Extract the [x, y] coordinate from the center of the cell holding the provided text.  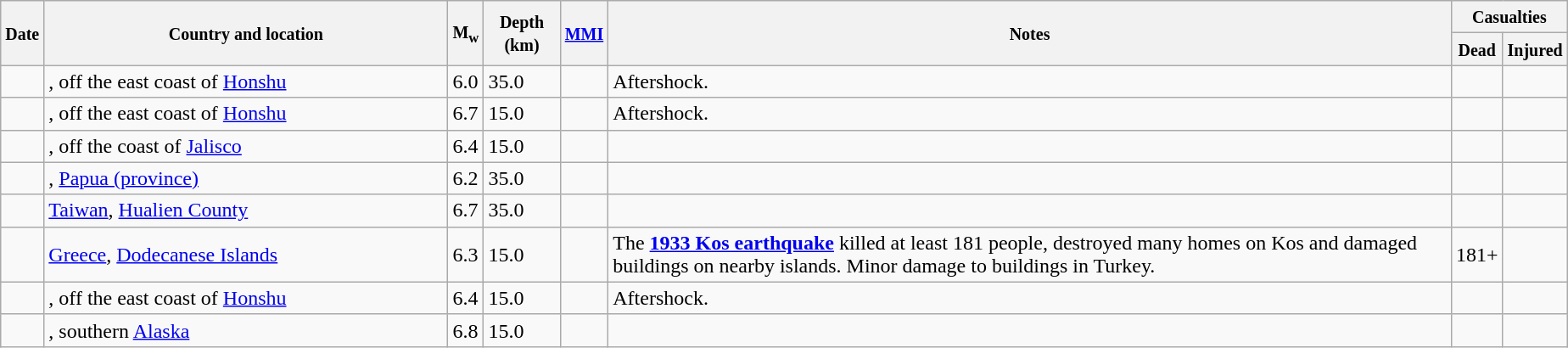
Mw [466, 33]
MMI [584, 33]
Taiwan, Hualien County [246, 210]
Date [22, 33]
, Papua (province) [246, 178]
Injured [1535, 49]
6.0 [466, 81]
Country and location [246, 33]
6.3 [466, 255]
, southern Alaska [246, 330]
Casualties [1509, 17]
6.8 [466, 330]
Dead [1476, 49]
Notes [1030, 33]
6.2 [466, 178]
181+ [1476, 255]
, off the coast of Jalisco [246, 146]
Greece, Dodecanese Islands [246, 255]
Depth (km) [522, 33]
